Search for the cell housing the specified text and yield its (x, y) center coordinate. 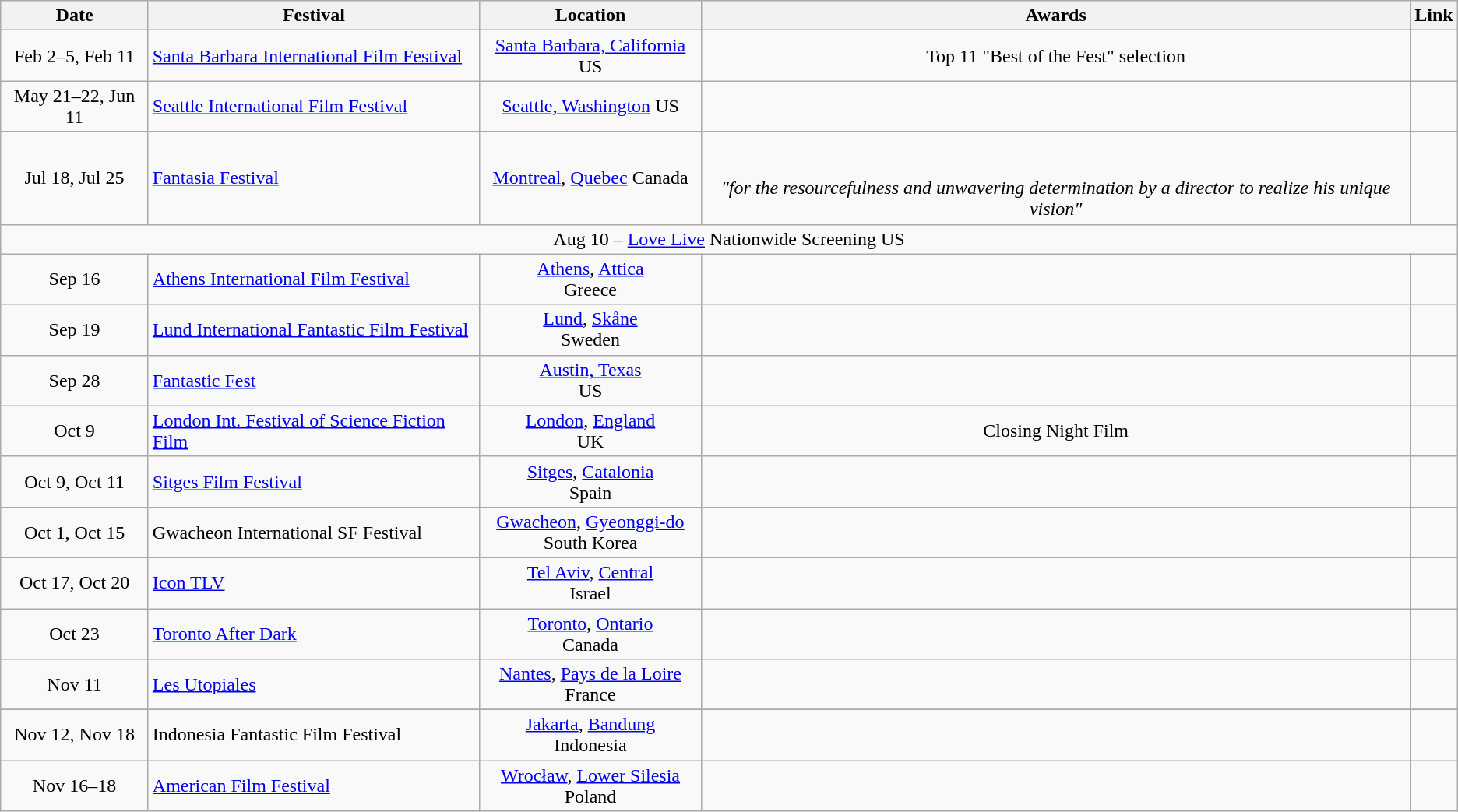
Montreal, Quebec Canada (590, 178)
Athens, AtticaGreece (590, 279)
London Int. Festival of Science Fiction Film (313, 431)
"for the resourcefulness and unwavering determination by a director to realize his unique vision" (1056, 178)
Nov 16–18 (75, 786)
Toronto After Dark (313, 634)
Oct 9 (75, 431)
Oct 23 (75, 634)
Nantes, Pays de la LoireFrance (590, 685)
Sep 19 (75, 330)
Nov 12, Nov 18 (75, 735)
Oct 9, Oct 11 (75, 481)
Location (590, 16)
Awards (1056, 16)
Gwacheon International SF Festival (313, 533)
Seattle, Washington US (590, 106)
Fantastic Fest (313, 380)
May 21–22, Jun 11 (75, 106)
Aug 10 – Love Live Nationwide Screening US (729, 239)
Oct 17, Oct 20 (75, 582)
Wrocław, Lower SilesiaPoland (590, 786)
Gwacheon, Gyeonggi-doSouth Korea (590, 533)
Sitges, CataloniaSpain (590, 481)
Sep 16 (75, 279)
American Film Festival (313, 786)
Oct 1, Oct 15 (75, 533)
Date (75, 16)
Festival (313, 16)
Jakarta, BandungIndonesia (590, 735)
Nov 11 (75, 685)
Tel Aviv, CentralIsrael (590, 582)
Link (1435, 16)
Indonesia Fantastic Film Festival (313, 735)
Santa Barbara International Film Festival (313, 56)
Santa Barbara, California US (590, 56)
Lund, SkåneSweden (590, 330)
Jul 18, Jul 25 (75, 178)
Fantasia Festival (313, 178)
Sitges Film Festival (313, 481)
Icon TLV (313, 582)
Closing Night Film (1056, 431)
Athens International Film Festival (313, 279)
Lund International Fantastic Film Festival (313, 330)
Les Utopiales (313, 685)
Sep 28 (75, 380)
Top 11 "Best of the Fest" selection (1056, 56)
Austin, TexasUS (590, 380)
Seattle International Film Festival (313, 106)
London, EnglandUK (590, 431)
Toronto, OntarioCanada (590, 634)
Feb 2–5, Feb 11 (75, 56)
